Scan for the cell matching the given text and deliver its [x, y] coordinate at center. 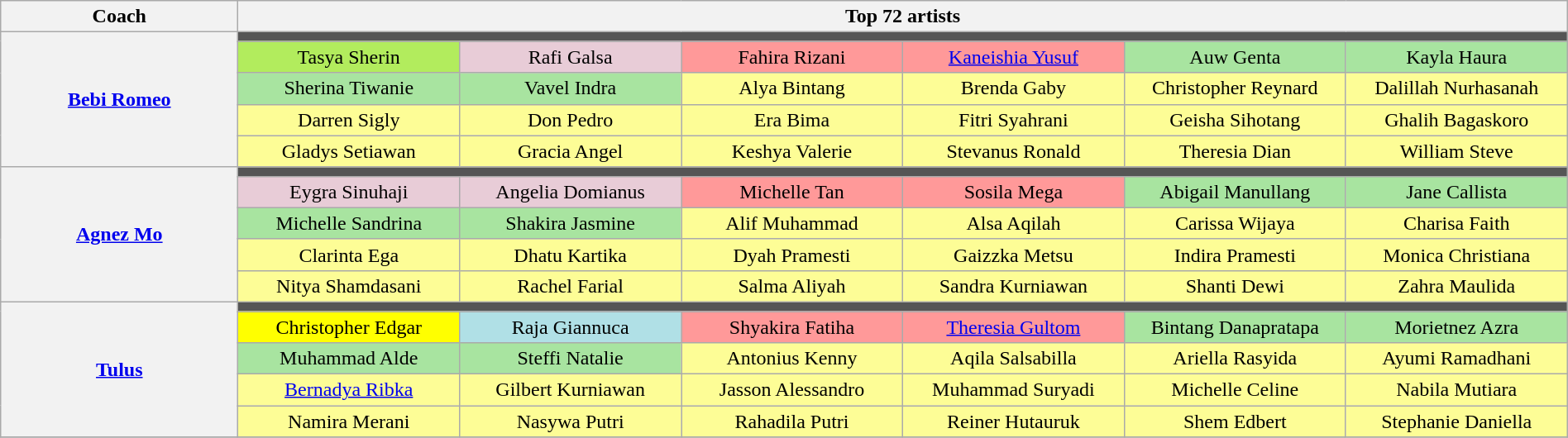
Gilbert Kurniawan [571, 390]
Rafi Galsa [571, 57]
Nabila Mutiara [1456, 390]
Vavel Indra [571, 88]
Muhammad Alde [349, 359]
Morietnez Azra [1456, 326]
Bintang Danapratapa [1235, 326]
Michelle Celine [1235, 390]
Shem Edbert [1235, 421]
Shakira Jasmine [571, 223]
Stevanus Ronald [1013, 151]
Top 72 artists [903, 17]
Theresia Dian [1235, 151]
Auw Genta [1235, 57]
Theresia Gultom [1013, 326]
Christopher Edgar [349, 326]
Alsa Aqilah [1013, 223]
Bernadya Ribka [349, 390]
Abigail Manullang [1235, 192]
Gaizzka Metsu [1013, 255]
Aqila Salsabilla [1013, 359]
Agnez Mo [119, 235]
Jasson Alessandro [792, 390]
Alif Muhammad [792, 223]
Brenda Gaby [1013, 88]
Zahra Maulida [1456, 286]
Indira Pramesti [1235, 255]
Gracia Angel [571, 151]
Rachel Farial [571, 286]
Tasya Sherin [349, 57]
Eygra Sinuhaji [349, 192]
Kayla Haura [1456, 57]
Rahadila Putri [792, 421]
Shanti Dewi [1235, 286]
Sosila Mega [1013, 192]
Antonius Kenny [792, 359]
Ariella Rasyida [1235, 359]
Bebi Romeo [119, 99]
Dyah Pramesti [792, 255]
Michelle Sandrina [349, 223]
Tulus [119, 369]
Michelle Tan [792, 192]
Angelia Domianus [571, 192]
Era Bima [792, 120]
Reiner Hutauruk [1013, 421]
Clarinta Ega [349, 255]
Ghalih Bagaskoro [1456, 120]
Fitri Syahrani [1013, 120]
Dhatu Kartika [571, 255]
Geisha Sihotang [1235, 120]
Fahira Rizani [792, 57]
Coach [119, 17]
Dalillah Nurhasanah [1456, 88]
William Steve [1456, 151]
Steffi Natalie [571, 359]
Charisa Faith [1456, 223]
Gladys Setiawan [349, 151]
Stephanie Daniella [1456, 421]
Nasywa Putri [571, 421]
Nitya Shamdasani [349, 286]
Salma Aliyah [792, 286]
Sandra Kurniawan [1013, 286]
Christopher Reynard [1235, 88]
Raja Giannuca [571, 326]
Ayumi Ramadhani [1456, 359]
Keshya Valerie [792, 151]
Shyakira Fatiha [792, 326]
Muhammad Suryadi [1013, 390]
Kaneishia Yusuf [1013, 57]
Monica Christiana [1456, 255]
Jane Callista [1456, 192]
Darren Sigly [349, 120]
Namira Merani [349, 421]
Carissa Wijaya [1235, 223]
Don Pedro [571, 120]
Sherina Tiwanie [349, 88]
Alya Bintang [792, 88]
